Identify which cell holds the provided text, then report its (X, Y) central coordinate. 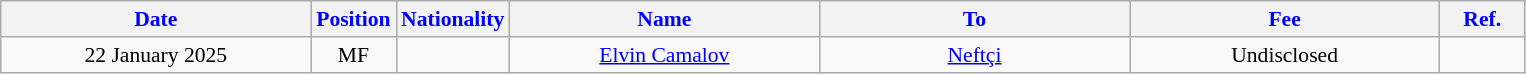
Ref. (1482, 19)
Neftçi (974, 55)
Fee (1285, 19)
Date (156, 19)
Position (354, 19)
Elvin Camalov (664, 55)
Name (664, 19)
Nationality (452, 19)
22 January 2025 (156, 55)
Undisclosed (1285, 55)
MF (354, 55)
To (974, 19)
